Capture the cell that displays the provided text and extract its (x, y) central coordinate. 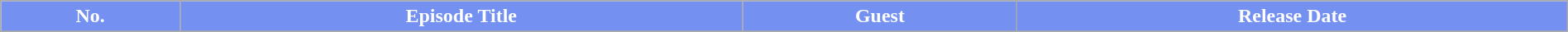
Release Date (1292, 16)
Guest (880, 16)
No. (91, 16)
Episode Title (461, 16)
